Output the [X, Y] coordinate of the center of the cell containing the given text.  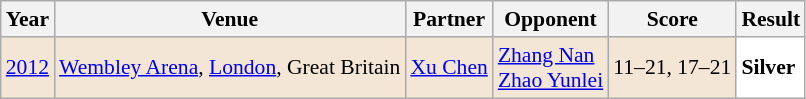
Xu Chen [448, 68]
Wembley Arena, London, Great Britain [230, 68]
Year [28, 19]
Silver [770, 68]
Partner [448, 19]
Venue [230, 19]
Result [770, 19]
Zhang Nan Zhao Yunlei [550, 68]
Opponent [550, 19]
11–21, 17–21 [672, 68]
Score [672, 19]
2012 [28, 68]
